Detect which cell encompasses the target text, then output its (x, y) center coordinate. 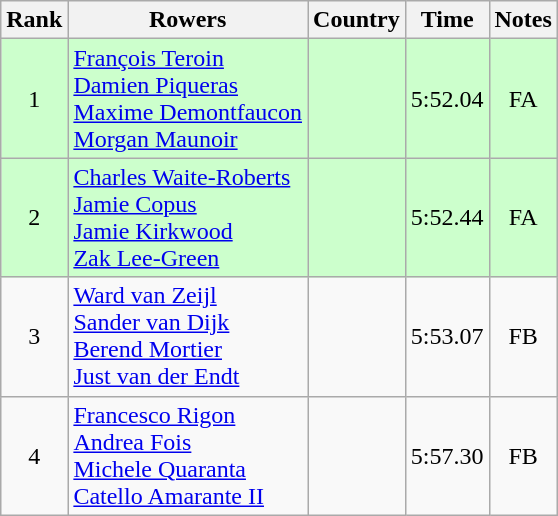
Country (357, 20)
Francesco RigonAndrea FoisMichele QuarantaCatello Amarante II (188, 456)
3 (34, 336)
5:57.30 (447, 456)
5:52.04 (447, 98)
François TeroinDamien PiquerasMaxime DemontfauconMorgan Maunoir (188, 98)
5:52.44 (447, 218)
2 (34, 218)
Ward van ZeijlSander van DijkBerend MortierJust van der Endt (188, 336)
1 (34, 98)
5:53.07 (447, 336)
Charles Waite-RobertsJamie CopusJamie KirkwoodZak Lee-Green (188, 218)
Rowers (188, 20)
Rank (34, 20)
4 (34, 456)
Notes (523, 20)
Time (447, 20)
